Identify which cell holds the provided text, then report its (X, Y) central coordinate. 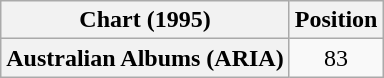
Australian Albums (ARIA) (145, 58)
83 (336, 58)
Chart (1995) (145, 20)
Position (336, 20)
